Output the (x, y) coordinate of the center of the cell containing the given text.  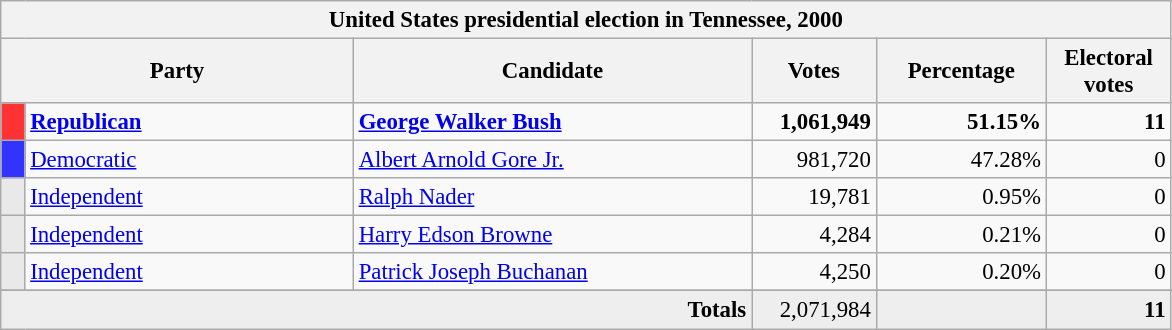
51.15% (961, 122)
Albert Arnold Gore Jr. (552, 160)
47.28% (961, 160)
1,061,949 (814, 122)
Party (178, 72)
Republican (189, 122)
George Walker Bush (552, 122)
Percentage (961, 72)
Patrick Joseph Buchanan (552, 273)
Totals (376, 310)
0.20% (961, 273)
981,720 (814, 160)
0.21% (961, 235)
19,781 (814, 197)
United States presidential election in Tennessee, 2000 (586, 20)
2,071,984 (814, 310)
Ralph Nader (552, 197)
Electoral votes (1108, 72)
Harry Edson Browne (552, 235)
4,250 (814, 273)
Votes (814, 72)
0.95% (961, 197)
Candidate (552, 72)
Democratic (189, 160)
4,284 (814, 235)
